From the cell containing the given text, extract its center point as [X, Y] coordinate. 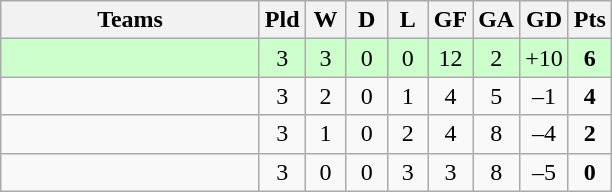
W [326, 20]
Pts [590, 20]
Teams [130, 20]
–5 [544, 172]
6 [590, 58]
12 [450, 58]
–1 [544, 96]
GD [544, 20]
+10 [544, 58]
Pld [282, 20]
L [408, 20]
GA [496, 20]
–4 [544, 134]
GF [450, 20]
5 [496, 96]
D [366, 20]
